Scan for the cell matching the given text and deliver its (x, y) coordinate at center. 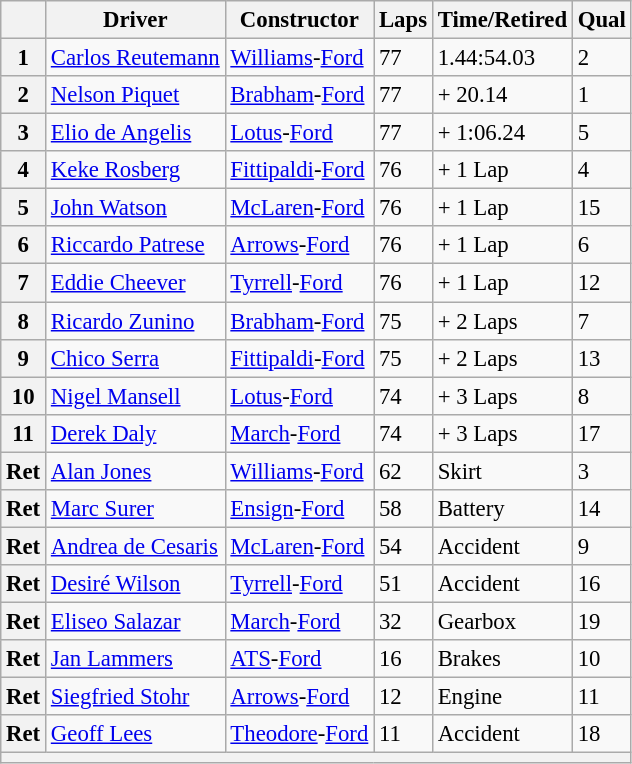
Skirt (502, 471)
ATS-Ford (300, 659)
18 (602, 734)
Nigel Mansell (136, 396)
Desiré Wilson (136, 584)
Engine (502, 697)
Carlos Reutemann (136, 58)
Laps (404, 20)
John Watson (136, 208)
Geoff Lees (136, 734)
Riccardo Patrese (136, 245)
13 (602, 358)
Constructor (300, 20)
Andrea de Cesaris (136, 546)
Qual (602, 20)
Eddie Cheever (136, 283)
Derek Daly (136, 433)
Brakes (502, 659)
Eliseo Salazar (136, 621)
Jan Lammers (136, 659)
Keke Rosberg (136, 170)
Nelson Piquet (136, 95)
32 (404, 621)
62 (404, 471)
+ 20.14 (502, 95)
Gearbox (502, 621)
Driver (136, 20)
1.44:54.03 (502, 58)
58 (404, 509)
54 (404, 546)
19 (602, 621)
+ 1:06.24 (502, 133)
Battery (502, 509)
Marc Surer (136, 509)
Elio de Angelis (136, 133)
15 (602, 208)
Ensign-Ford (300, 509)
Siegfried Stohr (136, 697)
17 (602, 433)
Chico Serra (136, 358)
14 (602, 509)
Time/Retired (502, 20)
Alan Jones (136, 471)
Ricardo Zunino (136, 321)
51 (404, 584)
Theodore-Ford (300, 734)
